Search for the cell housing the specified text and yield its [x, y] center coordinate. 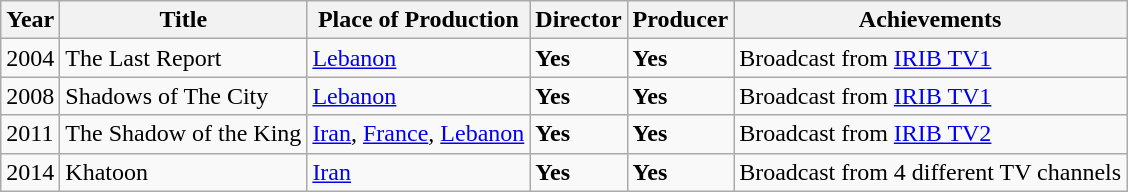
Producer [680, 20]
Broadcast from IRIB TV2 [930, 134]
Director [578, 20]
2014 [30, 172]
Iran [418, 172]
2011 [30, 134]
Achievements [930, 20]
The Shadow of the King [184, 134]
2008 [30, 96]
Title [184, 20]
Year [30, 20]
Broadcast from 4 different TV channels [930, 172]
The Last Report [184, 58]
Shadows of The City [184, 96]
2004 [30, 58]
Iran, France, Lebanon [418, 134]
Place of Production [418, 20]
Khatoon [184, 172]
